Return the (X, Y) coordinate for the center point of the cell that contains the specified text.  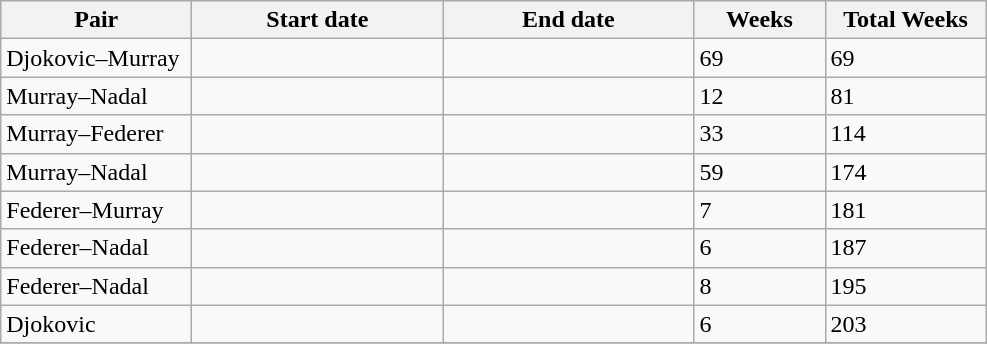
181 (906, 210)
End date (568, 20)
Federer–Murray (96, 210)
187 (906, 248)
Djokovic (96, 324)
174 (906, 172)
195 (906, 286)
33 (760, 134)
Start date (318, 20)
12 (760, 96)
Pair (96, 20)
59 (760, 172)
203 (906, 324)
114 (906, 134)
7 (760, 210)
8 (760, 286)
81 (906, 96)
Total Weeks (906, 20)
Weeks (760, 20)
Djokovic–Murray (96, 58)
Murray–Federer (96, 134)
